Provide the [x, y] coordinate of the cell's center where the given text is located.  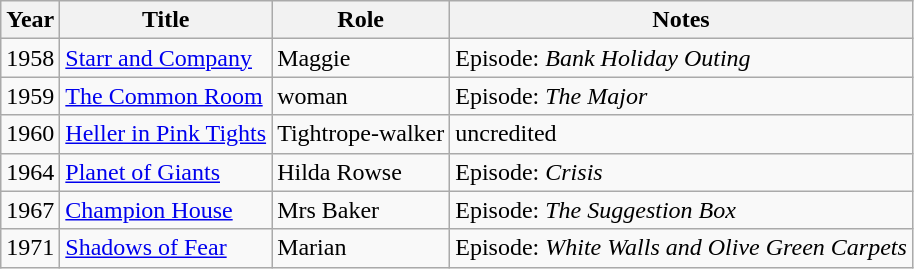
Champion House [166, 210]
Marian [361, 248]
Mrs Baker [361, 210]
Heller in Pink Tights [166, 134]
Title [166, 20]
1959 [30, 96]
The Common Room [166, 96]
Maggie [361, 58]
Episode: White Walls and Olive Green Carpets [682, 248]
1971 [30, 248]
Planet of Giants [166, 172]
Episode: The Major [682, 96]
Hilda Rowse [361, 172]
Role [361, 20]
Episode: Crisis [682, 172]
uncredited [682, 134]
Shadows of Fear [166, 248]
1958 [30, 58]
woman [361, 96]
Tightrope-walker [361, 134]
Episode: The Suggestion Box [682, 210]
Year [30, 20]
1967 [30, 210]
Episode: Bank Holiday Outing [682, 58]
1960 [30, 134]
Starr and Company [166, 58]
1964 [30, 172]
Notes [682, 20]
